Identify which cell holds the provided text, then report its (X, Y) central coordinate. 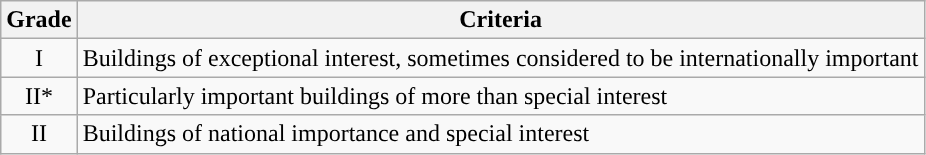
Buildings of exceptional interest, sometimes considered to be internationally important (500, 58)
Grade (39, 20)
II* (39, 96)
II (39, 134)
Particularly important buildings of more than special interest (500, 96)
Criteria (500, 20)
I (39, 58)
Buildings of national importance and special interest (500, 134)
